Determine the (x, y) coordinate at the center of the cell enclosing the given text.  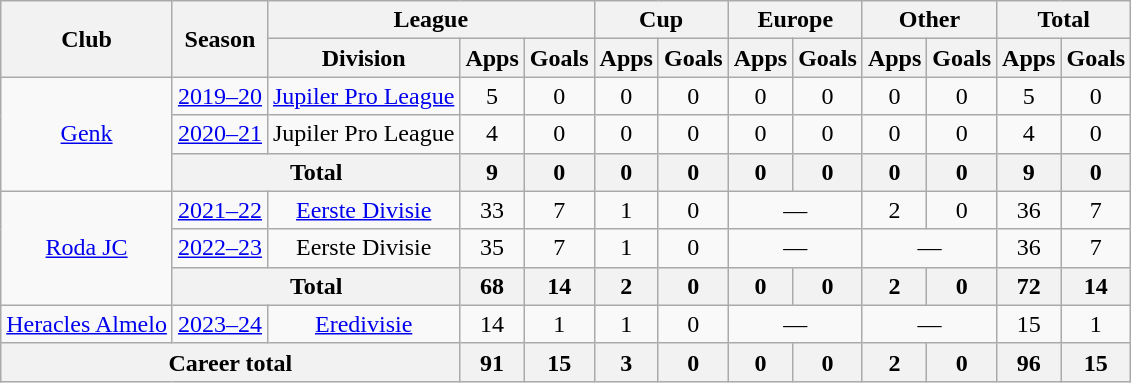
Roda JC (87, 248)
2023–24 (220, 324)
33 (492, 210)
Genk (87, 134)
Europe (795, 20)
Other (929, 20)
2019–20 (220, 96)
3 (626, 362)
Cup (661, 20)
35 (492, 248)
96 (1029, 362)
2020–21 (220, 134)
Heracles Almelo (87, 324)
Career total (230, 362)
Division (363, 58)
Season (220, 39)
2022–23 (220, 248)
68 (492, 286)
72 (1029, 286)
Club (87, 39)
2021–22 (220, 210)
91 (492, 362)
Eredivisie (363, 324)
League (430, 20)
